Capture the cell that displays the provided text and extract its (X, Y) central coordinate. 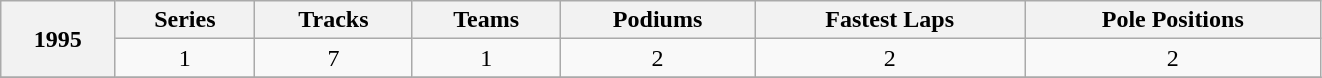
Series (185, 20)
Fastest Laps (890, 20)
Podiums (657, 20)
7 (334, 58)
Pole Positions (1173, 20)
Tracks (334, 20)
1995 (58, 39)
Teams (486, 20)
